Return [x, y] of the center of cell containing provided text 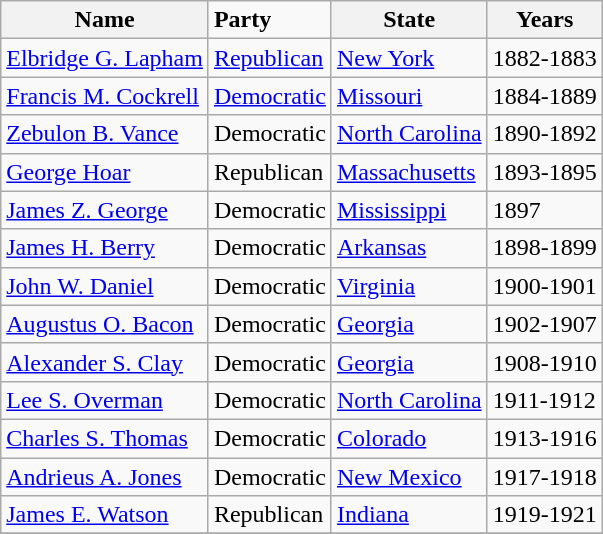
Party [270, 20]
Zebulon B. Vance [105, 134]
Lee S. Overman [105, 400]
1898-1899 [544, 248]
1913-1916 [544, 438]
Charles S. Thomas [105, 438]
Elbridge G. Lapham [105, 58]
James E. Watson [105, 515]
Massachusetts [409, 172]
Arkansas [409, 248]
1911-1912 [544, 400]
Virginia [409, 286]
Colorado [409, 438]
New York [409, 58]
1890-1892 [544, 134]
1917-1918 [544, 477]
Name [105, 20]
John W. Daniel [105, 286]
1893-1895 [544, 172]
Missouri [409, 96]
Mississippi [409, 210]
Augustus O. Bacon [105, 324]
Andrieus A. Jones [105, 477]
New Mexico [409, 477]
Francis M. Cockrell [105, 96]
1902-1907 [544, 324]
Years [544, 20]
Alexander S. Clay [105, 362]
1884-1889 [544, 96]
George Hoar [105, 172]
1897 [544, 210]
James Z. George [105, 210]
1919-1921 [544, 515]
Indiana [409, 515]
1908-1910 [544, 362]
1882-1883 [544, 58]
James H. Berry [105, 248]
1900-1901 [544, 286]
State [409, 20]
